Extract the (x, y) coordinate from the center of the cell holding the provided text.  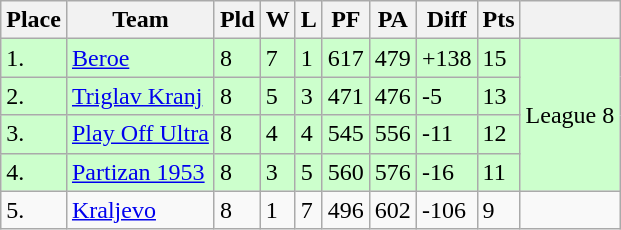
13 (498, 96)
PF (346, 20)
560 (346, 172)
471 (346, 96)
-11 (446, 134)
576 (392, 172)
556 (392, 134)
W (278, 20)
5. (34, 210)
-5 (446, 96)
2. (34, 96)
9 (498, 210)
-106 (446, 210)
496 (346, 210)
545 (346, 134)
11 (498, 172)
Diff (446, 20)
476 (392, 96)
617 (346, 58)
L (308, 20)
3. (34, 134)
4. (34, 172)
PA (392, 20)
League 8 (570, 115)
Place (34, 20)
Pld (237, 20)
1. (34, 58)
Team (140, 20)
Beroe (140, 58)
Partizan 1953 (140, 172)
Triglav Kranj (140, 96)
602 (392, 210)
15 (498, 58)
Kraljevo (140, 210)
479 (392, 58)
Play Off Ultra (140, 134)
-16 (446, 172)
Pts (498, 20)
+138 (446, 58)
12 (498, 134)
